Capture the cell that displays the provided text and extract its (X, Y) central coordinate. 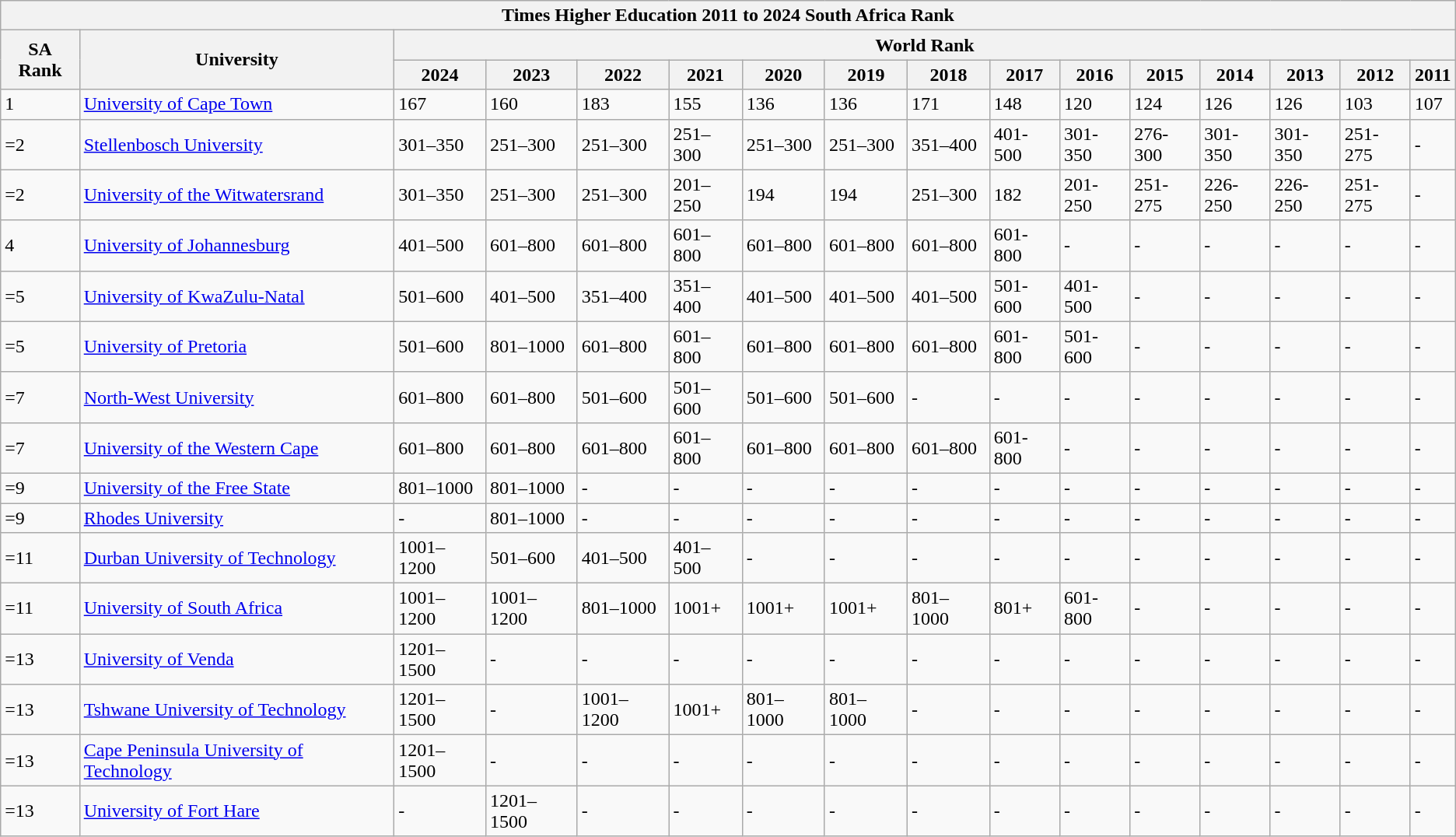
801+ (1024, 608)
120 (1094, 104)
160 (531, 104)
276-300 (1165, 145)
Stellenbosch University (236, 145)
2015 (1165, 75)
University of Venda (236, 660)
103 (1375, 104)
University of Fort Hare (236, 811)
World Rank (926, 45)
148 (1024, 104)
201–250 (705, 194)
2022 (623, 75)
Times Higher Education 2011 to 2024 South Africa Rank (728, 16)
North-West University (236, 397)
University of Johannesburg (236, 246)
University of KwaZulu-Natal (236, 296)
107 (1433, 104)
2017 (1024, 75)
4 (40, 246)
Rhodes University (236, 517)
2018 (949, 75)
2024 (440, 75)
2021 (705, 75)
201-250 (1094, 194)
University of Cape Town (236, 104)
2016 (1094, 75)
Durban University of Technology (236, 559)
University of Pretoria (236, 347)
155 (705, 104)
University of the Free State (236, 488)
124 (1165, 104)
2019 (866, 75)
2023 (531, 75)
167 (440, 104)
2011 (1433, 75)
1 (40, 104)
University of the Western Cape (236, 448)
2012 (1375, 75)
University (236, 60)
SA Rank (40, 60)
University of South Africa (236, 608)
2014 (1235, 75)
2013 (1305, 75)
182 (1024, 194)
171 (949, 104)
Tshwane University of Technology (236, 709)
University of the Witwatersrand (236, 194)
Cape Peninsula University of Technology (236, 761)
183 (623, 104)
2020 (783, 75)
